Find where the given text appears and provide that cell's center as (x, y) coordinate. 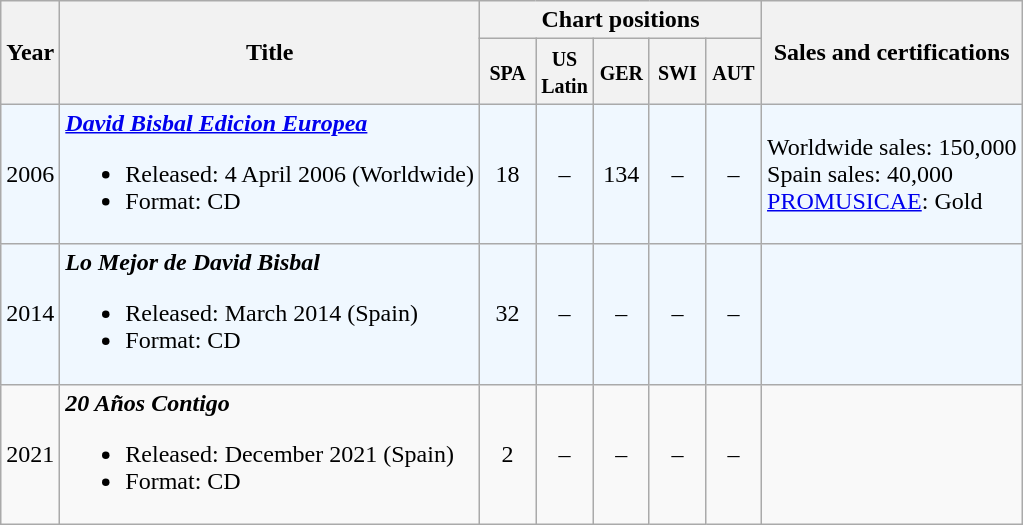
18 (508, 174)
2 (508, 454)
Chart positions (621, 20)
David Bisbal Edicion EuropeaReleased: 4 April 2006 (Worldwide)Format: CD (270, 174)
SPA (508, 72)
SWI (677, 72)
Sales and certifications (892, 52)
US Latin (565, 72)
2014 (30, 314)
Year (30, 52)
2021 (30, 454)
20 Años ContigoReleased: December 2021 (Spain)Format: CD (270, 454)
GER (621, 72)
Title (270, 52)
Lo Mejor de David BisbalReleased: March 2014 (Spain)Format: CD (270, 314)
32 (508, 314)
134 (621, 174)
AUT (733, 72)
Worldwide sales: 150,000 Spain sales: 40,000PROMUSICAE: Gold (892, 174)
2006 (30, 174)
